Search for the cell housing the specified text and yield its [X, Y] center coordinate. 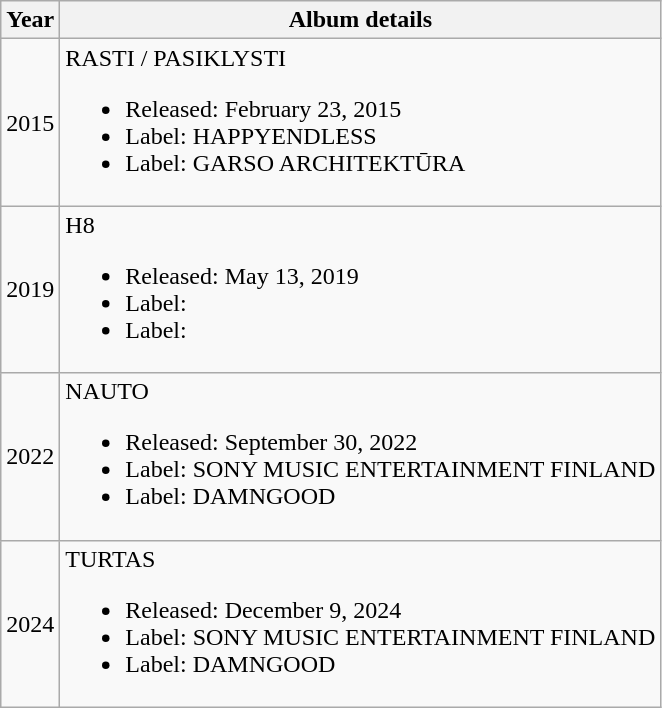
TURTASReleased: December 9, 2024Label: SONY MUSIC ENTERTAINMENT FINLANDLabel: DAMNGOOD [360, 624]
2024 [30, 624]
2019 [30, 290]
2015 [30, 122]
2022 [30, 456]
Year [30, 20]
RASTI / PASIKLYSTIReleased: February 23, 2015Label: HAPPYENDLESSLabel: GARSO ARCHITEKTŪRA [360, 122]
NAUTOReleased: September 30, 2022Label: SONY MUSIC ENTERTAINMENT FINLANDLabel: DAMNGOOD [360, 456]
Album details [360, 20]
H8Released: May 13, 2019Label:Label: [360, 290]
